Return (X, Y) of the center of cell containing provided text 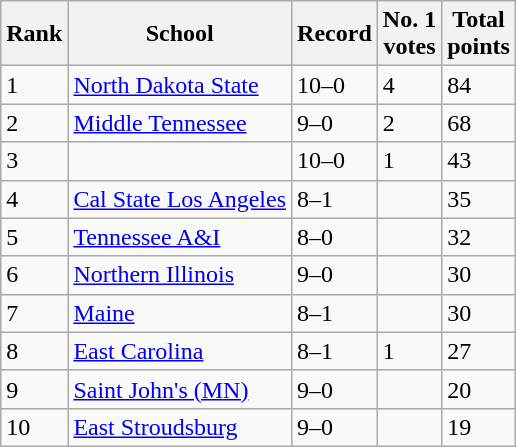
8 (34, 351)
Record (335, 34)
84 (479, 85)
Cal State Los Angeles (180, 199)
68 (479, 123)
9 (34, 389)
35 (479, 199)
School (180, 34)
East Carolina (180, 351)
Northern Illinois (180, 275)
East Stroudsburg (180, 427)
10 (34, 427)
Rank (34, 34)
7 (34, 313)
Tennessee A&I (180, 237)
19 (479, 427)
3 (34, 161)
5 (34, 237)
32 (479, 237)
27 (479, 351)
6 (34, 275)
North Dakota State (180, 85)
43 (479, 161)
20 (479, 389)
No. 1votes (409, 34)
8–0 (335, 237)
Middle Tennessee (180, 123)
Totalpoints (479, 34)
Saint John's (MN) (180, 389)
Maine (180, 313)
